From the cell containing the given text, extract its center point as (X, Y) coordinate. 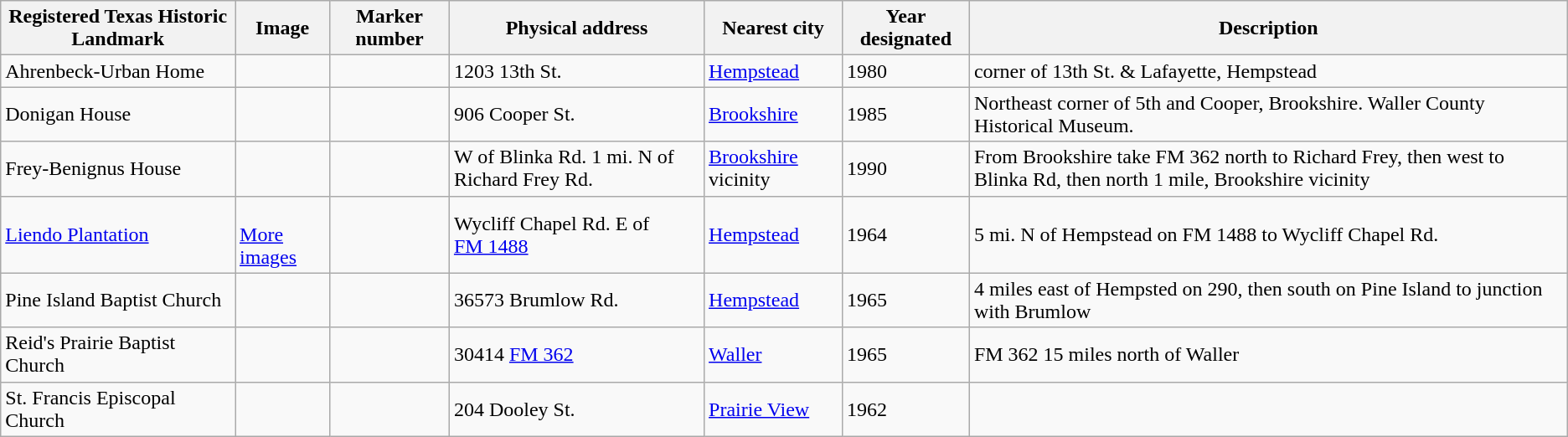
Brookshire vicinity (774, 169)
Reid's Prairie Baptist Church (118, 355)
906 Cooper St. (576, 114)
Description (1268, 28)
From Brookshire take FM 362 north to Richard Frey, then west to Blinka Rd, then north 1 mile, Brookshire vicinity (1268, 169)
1203 13th St. (576, 71)
Brookshire (774, 114)
corner of 13th St. & Lafayette, Hempstead (1268, 71)
204 Dooley St. (576, 409)
Year designated (905, 28)
1990 (905, 169)
More images (283, 234)
1980 (905, 71)
St. Francis Episcopal Church (118, 409)
Donigan House (118, 114)
1964 (905, 234)
Pine Island Baptist Church (118, 300)
36573 Brumlow Rd. (576, 300)
Physical address (576, 28)
FM 362 15 miles north of Waller (1268, 355)
Prairie View (774, 409)
W of Blinka Rd. 1 mi. N of Richard Frey Rd. (576, 169)
Frey-Benignus House (118, 169)
1962 (905, 409)
Marker number (390, 28)
Nearest city (774, 28)
5 mi. N of Hempstead on FM 1488 to Wycliff Chapel Rd. (1268, 234)
4 miles east of Hempsted on 290, then south on Pine Island to junction with Brumlow (1268, 300)
Northeast corner of 5th and Cooper, Brookshire. Waller County Historical Museum. (1268, 114)
Image (283, 28)
30414 FM 362 (576, 355)
Registered Texas Historic Landmark (118, 28)
Waller (774, 355)
Wycliff Chapel Rd. E of FM 1488 (576, 234)
Liendo Plantation (118, 234)
1985 (905, 114)
Ahrenbeck-Urban Home (118, 71)
